Return [x, y] of the center of cell containing provided text 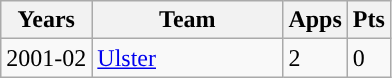
Pts [368, 20]
2 [315, 58]
0 [368, 58]
Years [46, 20]
Ulster [188, 58]
Team [188, 20]
Apps [315, 20]
2001-02 [46, 58]
